Search for the cell housing the specified text and yield its [X, Y] center coordinate. 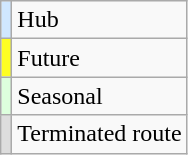
Hub [100, 20]
Seasonal [100, 96]
Future [100, 58]
Terminated route [100, 134]
